Extract the (x, y) coordinate from the center of the cell holding the provided text.  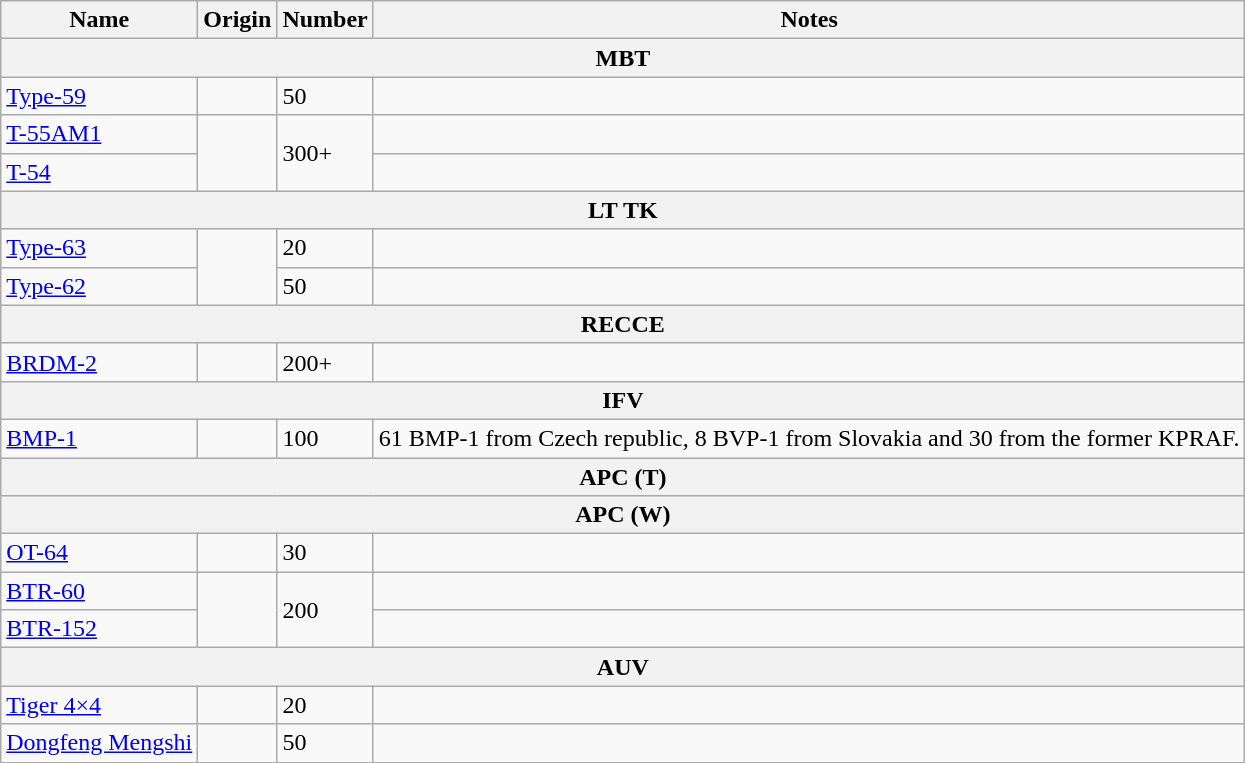
OT-64 (100, 553)
Type-59 (100, 96)
200+ (325, 362)
RECCE (623, 324)
BTR-60 (100, 591)
Dongfeng Mengshi (100, 743)
AUV (623, 667)
MBT (623, 58)
BRDM-2 (100, 362)
Number (325, 20)
IFV (623, 400)
Origin (238, 20)
T-55AM1 (100, 134)
BMP-1 (100, 438)
APC (W) (623, 515)
LT TK (623, 210)
Name (100, 20)
APC (T) (623, 477)
61 BMP-1 from Czech republic, 8 BVP-1 from Slovakia and 30 from the former KPRAF. (809, 438)
Tiger 4×4 (100, 705)
300+ (325, 153)
Type-63 (100, 248)
Notes (809, 20)
T-54 (100, 172)
100 (325, 438)
Type-62 (100, 286)
30 (325, 553)
200 (325, 610)
BTR-152 (100, 629)
